For the text-containing cell, return its midpoint in (x, y) coordinate format. 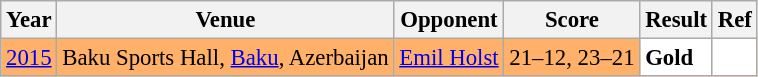
Score (572, 20)
2015 (29, 58)
Baku Sports Hall, Baku, Azerbaijan (226, 58)
Year (29, 20)
21–12, 23–21 (572, 58)
Result (676, 20)
Opponent (449, 20)
Gold (676, 58)
Venue (226, 20)
Ref (734, 20)
Emil Holst (449, 58)
